Scan for the cell matching the given text and deliver its [X, Y] coordinate at center. 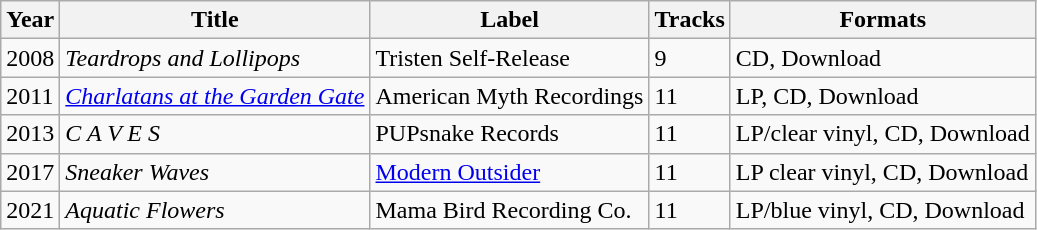
Title [215, 20]
Formats [882, 20]
2017 [30, 172]
Sneaker Waves [215, 172]
2011 [30, 96]
2008 [30, 58]
Label [510, 20]
9 [690, 58]
Teardrops and Lollipops [215, 58]
Modern Outsider [510, 172]
2021 [30, 210]
Tracks [690, 20]
LP/blue vinyl, CD, Download [882, 210]
Year [30, 20]
LP, CD, Download [882, 96]
Aquatic Flowers [215, 210]
Charlatans at the Garden Gate [215, 96]
Mama Bird Recording Co. [510, 210]
2013 [30, 134]
LP clear vinyl, CD, Download [882, 172]
C A V E S [215, 134]
American Myth Recordings [510, 96]
Tristen Self-Release [510, 58]
CD, Download [882, 58]
LP/clear vinyl, CD, Download [882, 134]
PUPsnake Records [510, 134]
